Detect which cell encompasses the target text, then output its (X, Y) center coordinate. 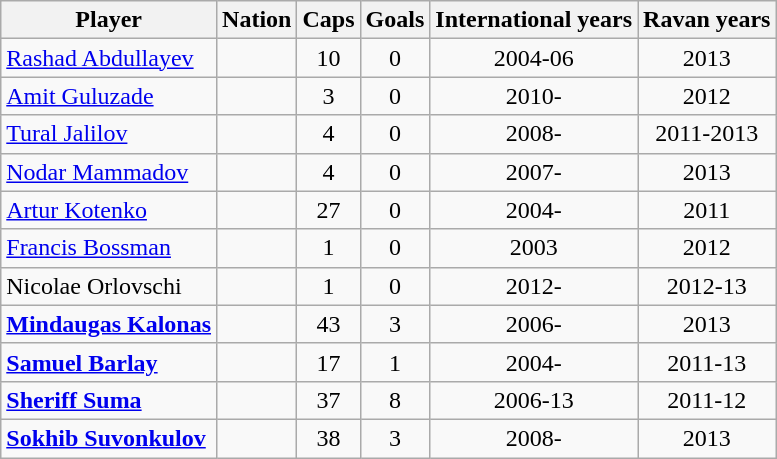
Nodar Mammadov (109, 172)
2007- (534, 172)
2011 (707, 210)
International years (534, 20)
2004-06 (534, 58)
Mindaugas Kalonas (109, 324)
Artur Kotenko (109, 210)
2011-12 (707, 400)
2006- (534, 324)
43 (328, 324)
2006-13 (534, 400)
8 (395, 400)
Nation (257, 20)
Francis Bossman (109, 248)
37 (328, 400)
Caps (328, 20)
10 (328, 58)
Nicolae Orlovschi (109, 286)
38 (328, 438)
2012-13 (707, 286)
27 (328, 210)
2012- (534, 286)
Goals (395, 20)
Tural Jalilov (109, 134)
Sheriff Suma (109, 400)
Amit Guluzade (109, 96)
Rashad Abdullayev (109, 58)
Samuel Barlay (109, 362)
Ravan years (707, 20)
2003 (534, 248)
2011-13 (707, 362)
17 (328, 362)
Sokhib Suvonkulov (109, 438)
2011-2013 (707, 134)
2010- (534, 96)
Player (109, 20)
